Extract the (x, y) coordinate from the center of the cell holding the provided text.  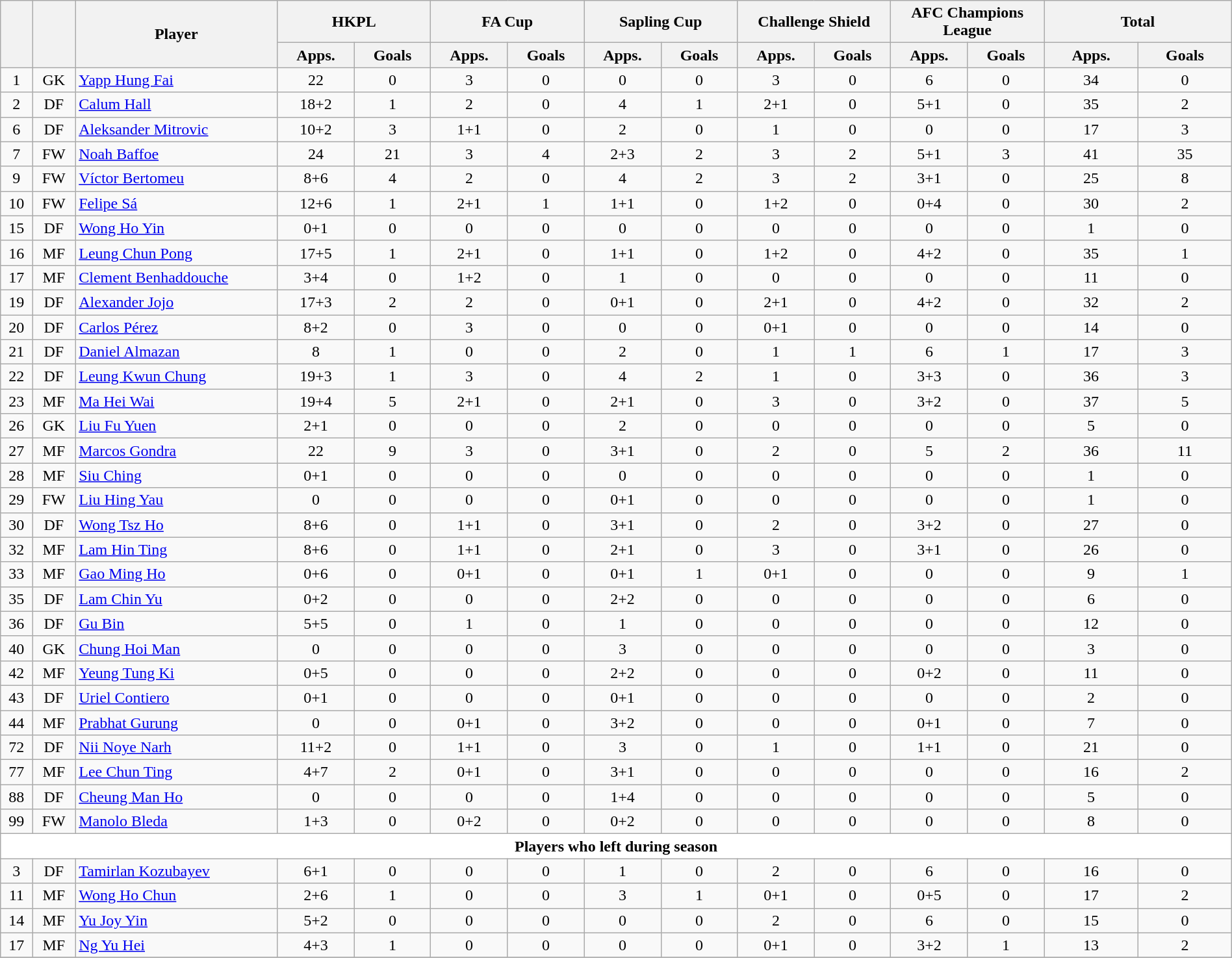
Wong Tsz Ho (177, 525)
Cheung Man Ho (177, 797)
10+2 (316, 129)
0+6 (316, 574)
2+3 (622, 154)
13 (1092, 945)
Noah Baffoe (177, 154)
Wong Ho Yin (177, 228)
0+4 (929, 203)
HKPL (354, 22)
6+1 (316, 871)
20 (17, 327)
Marcos Gondra (177, 451)
5+5 (316, 624)
40 (17, 648)
88 (17, 797)
18+2 (316, 105)
Felipe Sá (177, 203)
FA Cup (507, 22)
Ng Yu Hei (177, 945)
AFC Champions League (968, 22)
Leung Chun Pong (177, 253)
Tamirlan Kozubayev (177, 871)
Total (1138, 22)
Aleksander Mitrovic (177, 129)
34 (1092, 80)
Carlos Pérez (177, 327)
41 (1092, 154)
12 (1092, 624)
42 (17, 673)
Chung Hoi Man (177, 648)
23 (17, 401)
Calum Hall (177, 105)
1+3 (316, 822)
Nii Noye Narh (177, 748)
77 (17, 772)
28 (17, 475)
Wong Ho Chun (177, 896)
37 (1092, 401)
19 (17, 302)
Alexander Jojo (177, 302)
Uriel Contiero (177, 698)
Manolo Bleda (177, 822)
4+7 (316, 772)
Players who left during season (616, 846)
1+4 (622, 797)
Lee Chun Ting (177, 772)
4+3 (316, 945)
12+6 (316, 203)
Ma Hei Wai (177, 401)
Liu Fu Yuen (177, 426)
17+3 (316, 302)
Prabhat Gurung (177, 723)
72 (17, 748)
Challenge Shield (814, 22)
10 (17, 203)
Lam Chin Yu (177, 599)
3+3 (929, 377)
2+6 (316, 896)
99 (17, 822)
Yu Joy Yin (177, 920)
Sapling Cup (661, 22)
43 (17, 698)
Gao Ming Ho (177, 574)
17+5 (316, 253)
Leung Kwun Chung (177, 377)
Yapp Hung Fai (177, 80)
Yeung Tung Ki (177, 673)
24 (316, 154)
Clement Benhaddouche (177, 277)
44 (17, 723)
29 (17, 500)
33 (17, 574)
Gu Bin (177, 624)
19+4 (316, 401)
11+2 (316, 748)
Liu Hing Yau (177, 500)
5+2 (316, 920)
Daniel Almazan (177, 352)
19+3 (316, 377)
Player (177, 34)
25 (1092, 179)
8+2 (316, 327)
3+4 (316, 277)
Víctor Bertomeu (177, 179)
Lam Hin Ting (177, 549)
Siu Ching (177, 475)
